Output the (x, y) coordinate of the center of the cell containing the given text.  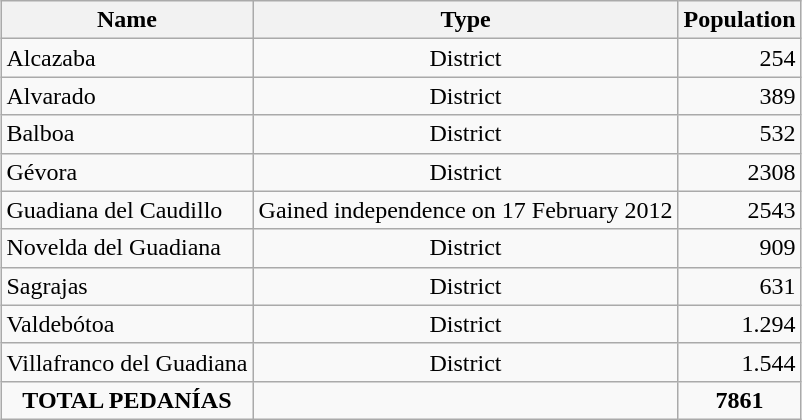
Sagrajas (127, 286)
Villafranco del Guadiana (127, 362)
Population (740, 20)
389 (740, 96)
631 (740, 286)
Novelda del Guadiana (127, 248)
Gained independence on 17 February 2012 (466, 210)
Type (466, 20)
2543 (740, 210)
1.294 (740, 324)
909 (740, 248)
254 (740, 58)
7861 (740, 400)
Valdebótoa (127, 324)
532 (740, 134)
Guadiana del Caudillo (127, 210)
Balboa (127, 134)
Gévora (127, 172)
1.544 (740, 362)
TOTAL PEDANÍAS (127, 400)
Alvarado (127, 96)
Alcazaba (127, 58)
2308 (740, 172)
Name (127, 20)
